Pinpoint the cell where the given text exists, returning its [x, y] midpoint coordinate. 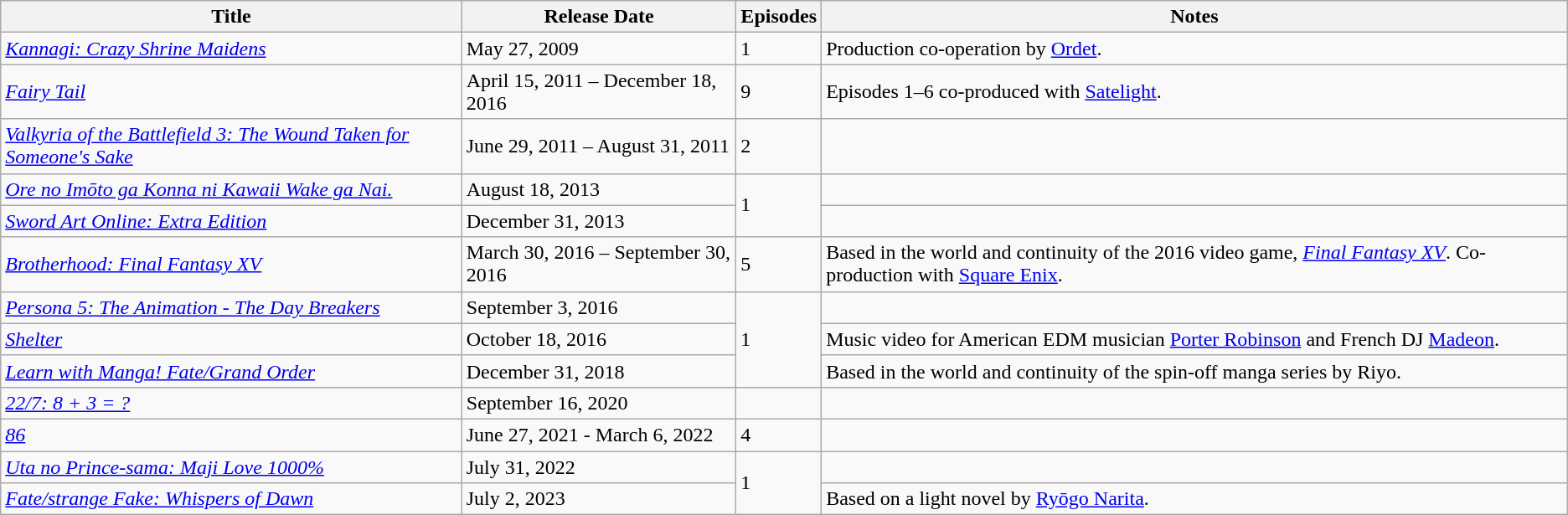
August 18, 2013 [599, 189]
June 29, 2011 – August 31, 2011 [599, 146]
Kannagi: Crazy Shrine Maidens [231, 49]
9 [779, 92]
Valkyria of the Battlefield 3: The Wound Taken for Someone's Sake [231, 146]
July 2, 2023 [599, 499]
Music video for American EDM musician Porter Robinson and French DJ Madeon. [1194, 339]
September 16, 2020 [599, 403]
Release Date [599, 17]
Shelter [231, 339]
June 27, 2021 - March 6, 2022 [599, 435]
Ore no Imōto ga Konna ni Kawaii Wake ga Nai. [231, 189]
Fairy Tail [231, 92]
Fate/strange Fake: Whispers of Dawn [231, 499]
December 31, 2013 [599, 221]
4 [779, 435]
Notes [1194, 17]
April 15, 2011 – December 18, 2016 [599, 92]
22/7: 8 + 3 = ? [231, 403]
2 [779, 146]
October 18, 2016 [599, 339]
Persona 5: The Animation - The Day Breakers [231, 307]
5 [779, 265]
Production co-operation by Ordet. [1194, 49]
December 31, 2018 [599, 371]
July 31, 2022 [599, 466]
Learn with Manga! Fate/Grand Order [231, 371]
Sword Art Online: Extra Edition [231, 221]
Based on a light novel by Ryōgo Narita. [1194, 499]
May 27, 2009 [599, 49]
Uta no Prince-sama: Maji Love 1000% [231, 466]
Episodes [779, 17]
Episodes 1–6 co-produced with Satelight. [1194, 92]
Based in the world and continuity of the spin-off manga series by Riyo. [1194, 371]
Brotherhood: Final Fantasy XV [231, 265]
Based in the world and continuity of the 2016 video game, Final Fantasy XV. Co-production with Square Enix. [1194, 265]
September 3, 2016 [599, 307]
86 [231, 435]
March 30, 2016 – September 30, 2016 [599, 265]
Title [231, 17]
